Locate the cell with the specified text and output its (X, Y) center coordinate. 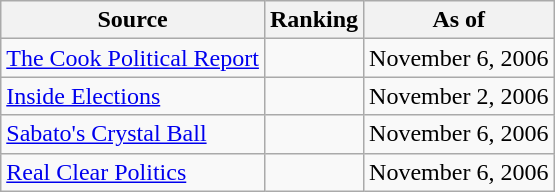
Source (133, 20)
Sabato's Crystal Ball (133, 134)
November 2, 2006 (459, 96)
Inside Elections (133, 96)
The Cook Political Report (133, 58)
As of (459, 20)
Real Clear Politics (133, 172)
Ranking (314, 20)
